Determine the (x, y) coordinate at the center of the cell enclosing the given text.  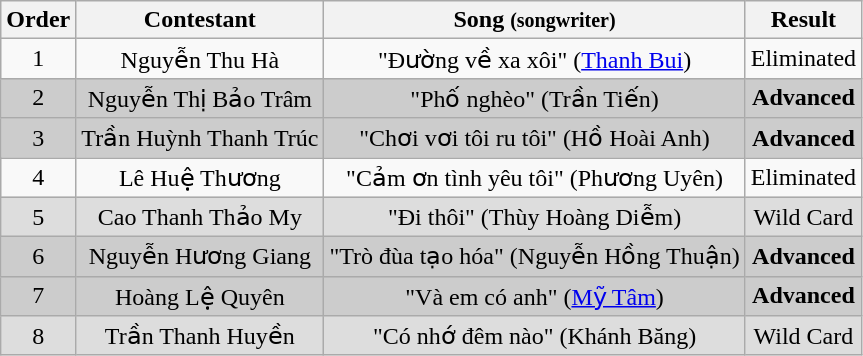
Result (803, 20)
Nguyễn Hương Giang (200, 257)
Contestant (200, 20)
"Đi thôi" (Thùy Hoàng Diễm) (534, 217)
6 (38, 257)
Hoàng Lệ Quyên (200, 296)
5 (38, 217)
Trần Huỳnh Thanh Trúc (200, 138)
"Có nhớ đêm nào" (Khánh Băng) (534, 336)
2 (38, 98)
4 (38, 178)
8 (38, 336)
"Phố nghèo" (Trần Tiến) (534, 98)
Order (38, 20)
Song (songwriter) (534, 20)
7 (38, 296)
"Đường về xa xôi" (Thanh Bui) (534, 59)
"Cảm ơn tình yêu tôi" (Phương Uyên) (534, 178)
"Và em có anh" (Mỹ Tâm) (534, 296)
"Chơi vơi tôi ru tôi" (Hồ Hoài Anh) (534, 138)
Nguyễn Thu Hà (200, 59)
Trần Thanh Huyền (200, 336)
1 (38, 59)
Nguyễn Thị Bảo Trâm (200, 98)
3 (38, 138)
"Trò đùa tạo hóa" (Nguyễn Hồng Thuận) (534, 257)
Lê Huệ Thương (200, 178)
Cao Thanh Thảo My (200, 217)
